Return the (X, Y) coordinate for the center point of the cell that contains the specified text.  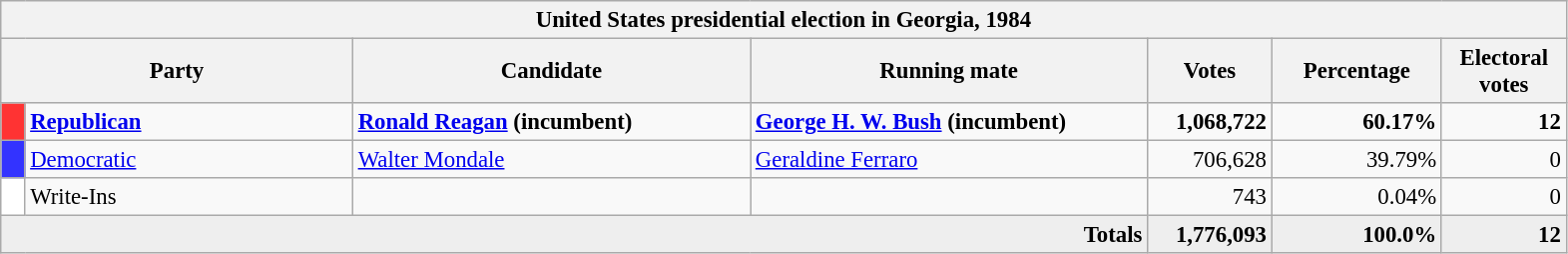
706,628 (1210, 160)
60.17% (1356, 122)
Party (178, 72)
Electoral votes (1503, 72)
100.0% (1356, 235)
Republican (189, 122)
743 (1210, 197)
Running mate (949, 72)
Percentage (1356, 72)
1,068,722 (1210, 122)
Votes (1210, 72)
Totals (575, 235)
Write-Ins (189, 197)
Ronald Reagan (incumbent) (551, 122)
United States presidential election in Georgia, 1984 (784, 20)
George H. W. Bush (incumbent) (949, 122)
Geraldine Ferraro (949, 160)
Democratic (189, 160)
Candidate (551, 72)
1,776,093 (1210, 235)
0.04% (1356, 197)
39.79% (1356, 160)
Walter Mondale (551, 160)
